Pinpoint the cell where the given text exists, returning its [x, y] midpoint coordinate. 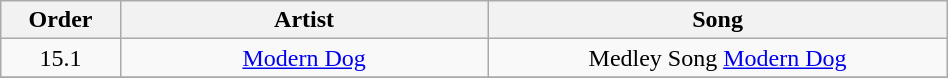
Order [61, 20]
Artist [304, 20]
Song [718, 20]
Modern Dog [304, 58]
Medley Song Modern Dog [718, 58]
15.1 [61, 58]
